Locate the cell with the specified text and output its [x, y] center coordinate. 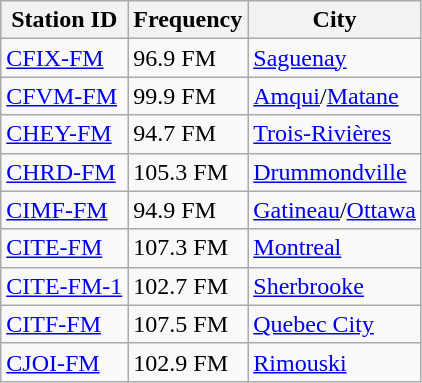
Drummondville [335, 172]
99.9 FM [188, 96]
CITE-FM [64, 248]
105.3 FM [188, 172]
Gatineau/Ottawa [335, 210]
CHEY-FM [64, 134]
CITF-FM [64, 324]
Frequency [188, 20]
CIMF-FM [64, 210]
CHRD-FM [64, 172]
Saguenay [335, 58]
102.9 FM [188, 362]
Amqui/Matane [335, 96]
Trois-Rivières [335, 134]
96.9 FM [188, 58]
Montreal [335, 248]
CITE-FM-1 [64, 286]
94.9 FM [188, 210]
City [335, 20]
CFIX-FM [64, 58]
Sherbrooke [335, 286]
107.3 FM [188, 248]
94.7 FM [188, 134]
107.5 FM [188, 324]
CJOI-FM [64, 362]
102.7 FM [188, 286]
CFVM-FM [64, 96]
Rimouski [335, 362]
Quebec City [335, 324]
Station ID [64, 20]
